From the cell containing the given text, extract its center point as (x, y) coordinate. 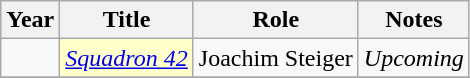
Year (30, 20)
Role (276, 20)
Notes (414, 20)
Upcoming (414, 58)
Title (127, 20)
Squadron 42 (127, 58)
Joachim Steiger (276, 58)
